Search for the cell housing the specified text and yield its (X, Y) center coordinate. 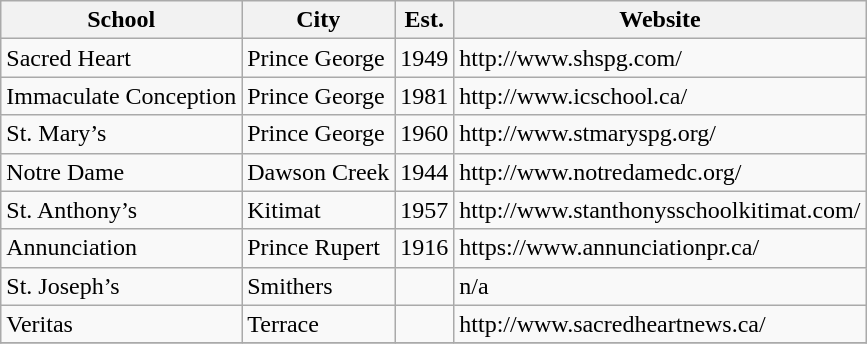
Prince Rupert (318, 248)
City (318, 20)
n/a (660, 286)
http://www.notredamedc.org/ (660, 172)
St. Anthony’s (122, 210)
Smithers (318, 286)
St. Joseph’s (122, 286)
http://www.icschool.ca/ (660, 96)
1916 (424, 248)
School (122, 20)
1957 (424, 210)
Annunciation (122, 248)
Veritas (122, 324)
Website (660, 20)
Est. (424, 20)
Terrace (318, 324)
Immaculate Conception (122, 96)
Dawson Creek (318, 172)
http://www.stmaryspg.org/ (660, 134)
St. Mary’s (122, 134)
1949 (424, 58)
1944 (424, 172)
http://www.sacredheartnews.ca/ (660, 324)
1960 (424, 134)
Kitimat (318, 210)
1981 (424, 96)
http://www.stanthonysschoolkitimat.com/ (660, 210)
http://www.shspg.com/ (660, 58)
Sacred Heart (122, 58)
https://www.annunciationpr.ca/ (660, 248)
Notre Dame (122, 172)
